Search for the cell housing the specified text and yield its [x, y] center coordinate. 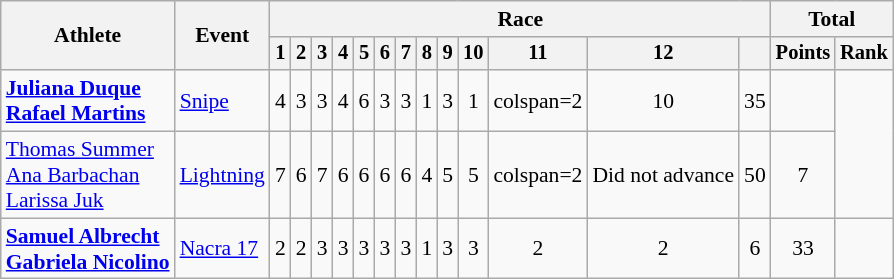
9 [448, 54]
Total [832, 19]
Athlete [88, 36]
Snipe [222, 100]
12 [663, 54]
8 [426, 54]
11 [538, 54]
Event [222, 36]
Did not advance [663, 176]
Juliana DuqueRafael Martins [88, 100]
35 [755, 100]
Rank [864, 54]
50 [755, 176]
Race [520, 19]
Lightning [222, 176]
Nacra 17 [222, 248]
Samuel AlbrechtGabriela Nicolino [88, 248]
33 [803, 248]
Points [803, 54]
Thomas SummerAna BarbachanLarissa Juk [88, 176]
